Output the (x, y) coordinate of the center of the cell containing the given text.  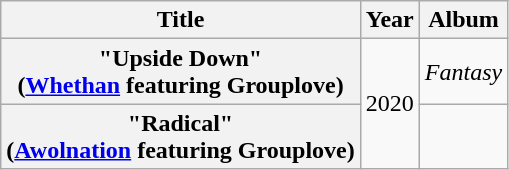
"Radical"(Awolnation featuring Grouplove) (181, 136)
Album (463, 20)
2020 (390, 104)
Title (181, 20)
"Upside Down"(Whethan featuring Grouplove) (181, 72)
Year (390, 20)
Fantasy (463, 72)
